Pinpoint the cell where the given text exists, returning its [x, y] midpoint coordinate. 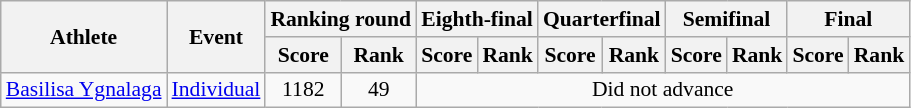
Athlete [84, 36]
Quarterfinal [602, 19]
Final [848, 19]
Individual [216, 90]
Ranking round [340, 19]
Basilisa Ygnalaga [84, 90]
Eighth-final [477, 19]
Semifinal [727, 19]
1182 [303, 90]
Did not advance [662, 90]
49 [378, 90]
Event [216, 36]
